Locate the cell with the specified text and output its (X, Y) center coordinate. 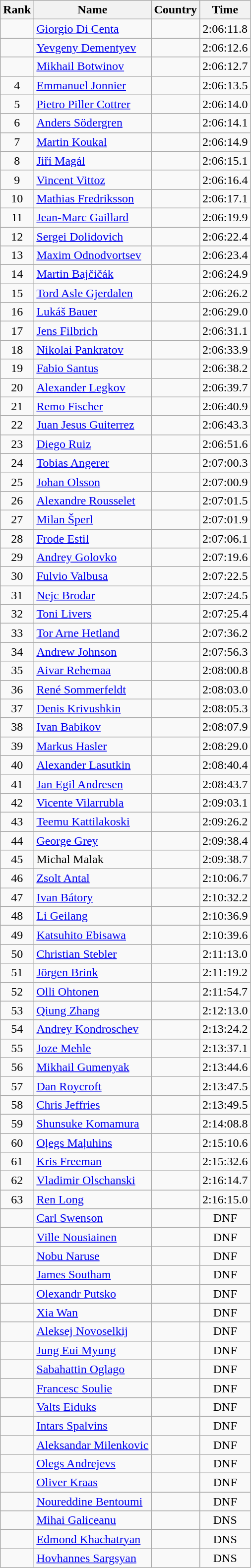
47 (17, 897)
25 (17, 482)
2:15:10.6 (225, 1142)
27 (17, 519)
51 (17, 973)
63 (17, 1199)
2:06:12.7 (225, 66)
Olegs Andrejevs (92, 1464)
4 (17, 85)
61 (17, 1162)
2:06:12.6 (225, 48)
13 (17, 255)
Yevgeny Dementyev (92, 48)
2:06:16.4 (225, 180)
18 (17, 350)
2:06:38.2 (225, 369)
9 (17, 180)
23 (17, 444)
17 (17, 331)
Johan Olsson (92, 482)
36 (17, 690)
Alexandre Rousselet (92, 501)
Nobu Naruse (92, 1256)
Jung Eui Myung (92, 1350)
2:07:00.9 (225, 482)
2:08:00.8 (225, 671)
2:06:33.9 (225, 350)
2:08:43.7 (225, 784)
57 (17, 1086)
George Grey (92, 841)
49 (17, 935)
Dan Roycroft (92, 1086)
59 (17, 1124)
Xia Wan (92, 1313)
2:08:40.4 (225, 765)
Rank (17, 10)
Joze Mehle (92, 1048)
Ivan Bátory (92, 897)
2:08:03.0 (225, 690)
2:10:39.6 (225, 935)
20 (17, 387)
Andrey Kondroschev (92, 1029)
Denis Krivushkin (92, 708)
52 (17, 992)
32 (17, 614)
2:08:29.0 (225, 746)
2:06:39.7 (225, 387)
2:10:36.9 (225, 916)
7 (17, 142)
55 (17, 1048)
James Southam (92, 1275)
Ivan Babikov (92, 727)
12 (17, 237)
2:06:19.9 (225, 217)
44 (17, 841)
58 (17, 1105)
Emmanuel Jonnier (92, 85)
Aivar Rehemaa (92, 671)
Fabio Santus (92, 369)
Giorgio Di Centa (92, 29)
Fulvio Valbusa (92, 576)
2:06:51.6 (225, 444)
Andrey Golovko (92, 558)
2:15:32.6 (225, 1162)
Toni Livers (92, 614)
2:06:24.9 (225, 274)
2:08:05.3 (225, 708)
Edmond Khachatryan (92, 1539)
34 (17, 652)
31 (17, 595)
11 (17, 217)
Martin Koukal (92, 142)
50 (17, 954)
Nikolai Pankratov (92, 350)
2:06:43.3 (225, 425)
Teemu Kattilakoski (92, 821)
Mikhail Gumenyak (92, 1067)
2:09:26.2 (225, 821)
2:06:14.1 (225, 123)
22 (17, 425)
Sabahattin Oglago (92, 1369)
10 (17, 198)
Ville Nousiainen (92, 1237)
2:11:13.0 (225, 954)
2:09:38.4 (225, 841)
2:06:14.0 (225, 104)
2:10:06.7 (225, 878)
16 (17, 312)
Mathias Fredriksson (92, 198)
2:13:37.1 (225, 1048)
2:06:29.0 (225, 312)
Milan Šperl (92, 519)
Zsolt Antal (92, 878)
2:06:11.8 (225, 29)
2:07:19.6 (225, 558)
2:16:15.0 (225, 1199)
5 (17, 104)
43 (17, 821)
62 (17, 1181)
Intars Spalvins (92, 1426)
19 (17, 369)
Li Geilang (92, 916)
Maxim Odnodvortsev (92, 255)
2:06:22.4 (225, 237)
14 (17, 274)
2:06:23.4 (225, 255)
Noureddine Bentoumi (92, 1502)
Andrew Johnson (92, 652)
8 (17, 161)
42 (17, 803)
Jens Filbrich (92, 331)
Juan Jesus Guiterrez (92, 425)
Hovhannes Sargsyan (92, 1558)
Chris Jeffries (92, 1105)
2:13:47.5 (225, 1086)
Sergei Dolidovich (92, 237)
41 (17, 784)
39 (17, 746)
Country (176, 10)
35 (17, 671)
2:07:56.3 (225, 652)
2:06:14.9 (225, 142)
Diego Ruiz (92, 444)
2:16:14.7 (225, 1181)
40 (17, 765)
33 (17, 633)
2:06:40.9 (225, 406)
Vladimir Olschanski (92, 1181)
2:07:25.4 (225, 614)
2:07:00.3 (225, 463)
15 (17, 293)
Ren Long (92, 1199)
Carl Swenson (92, 1218)
Qiung Zhang (92, 1010)
2:06:13.5 (225, 85)
Valts Eiduks (92, 1407)
29 (17, 558)
Mikhail Botwinov (92, 66)
René Sommerfeldt (92, 690)
26 (17, 501)
46 (17, 878)
2:10:32.2 (225, 897)
Olexandr Putsko (92, 1294)
2:06:31.1 (225, 331)
37 (17, 708)
Jean-Marc Gaillard (92, 217)
2:07:06.1 (225, 538)
28 (17, 538)
53 (17, 1010)
Remo Fischer (92, 406)
38 (17, 727)
2:12:13.0 (225, 1010)
Oļegs Maļuhins (92, 1142)
Aleksandar Milenkovic (92, 1445)
Oliver Kraas (92, 1483)
Pietro Piller Cottrer (92, 104)
56 (17, 1067)
Tor Arne Hetland (92, 633)
Tord Asle Gjerdalen (92, 293)
24 (17, 463)
2:13:44.6 (225, 1067)
Vincent Vittoz (92, 180)
Lukáš Bauer (92, 312)
Vicente Vilarrubla (92, 803)
Anders Södergren (92, 123)
Jan Egil Andresen (92, 784)
2:07:36.2 (225, 633)
Tobias Angerer (92, 463)
Martin Bajčičák (92, 274)
2:06:17.1 (225, 198)
2:06:26.2 (225, 293)
2:06:15.1 (225, 161)
Frode Estil (92, 538)
Shunsuke Komamura (92, 1124)
2:09:38.7 (225, 860)
2:07:22.5 (225, 576)
2:09:03.1 (225, 803)
Francesc Soulie (92, 1388)
Aleksej Novoselkij (92, 1331)
Michal Malak (92, 860)
Time (225, 10)
54 (17, 1029)
2:11:19.2 (225, 973)
60 (17, 1142)
6 (17, 123)
Alexander Lasutkin (92, 765)
Olli Ohtonen (92, 992)
21 (17, 406)
2:11:54.7 (225, 992)
48 (17, 916)
2:07:01.9 (225, 519)
Markus Hasler (92, 746)
2:08:07.9 (225, 727)
Alexander Legkov (92, 387)
2:07:24.5 (225, 595)
Jiří Magál (92, 161)
Christian Stebler (92, 954)
45 (17, 860)
30 (17, 576)
Katsuhito Ebisawa (92, 935)
2:13:24.2 (225, 1029)
Mihai Galiceanu (92, 1520)
Jörgen Brink (92, 973)
2:14:08.8 (225, 1124)
Nejc Brodar (92, 595)
2:07:01.5 (225, 501)
Kris Freeman (92, 1162)
2:13:49.5 (225, 1105)
Name (92, 10)
